Pinpoint the cell where the given text exists, returning its (X, Y) midpoint coordinate. 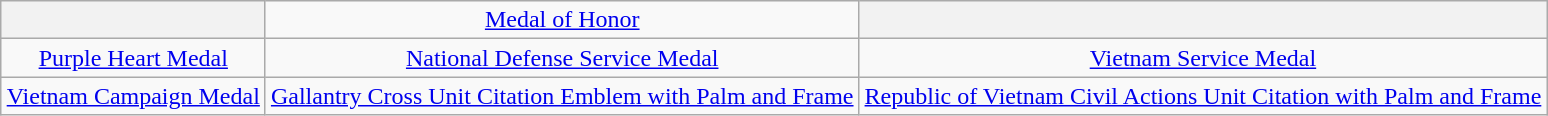
National Defense Service Medal (562, 58)
Republic of Vietnam Civil Actions Unit Citation with Palm and Frame (1203, 96)
Vietnam Campaign Medal (133, 96)
Purple Heart Medal (133, 58)
Gallantry Cross Unit Citation Emblem with Palm and Frame (562, 96)
Medal of Honor (562, 20)
Vietnam Service Medal (1203, 58)
